Pinpoint the cell where the given text exists, returning its [X, Y] midpoint coordinate. 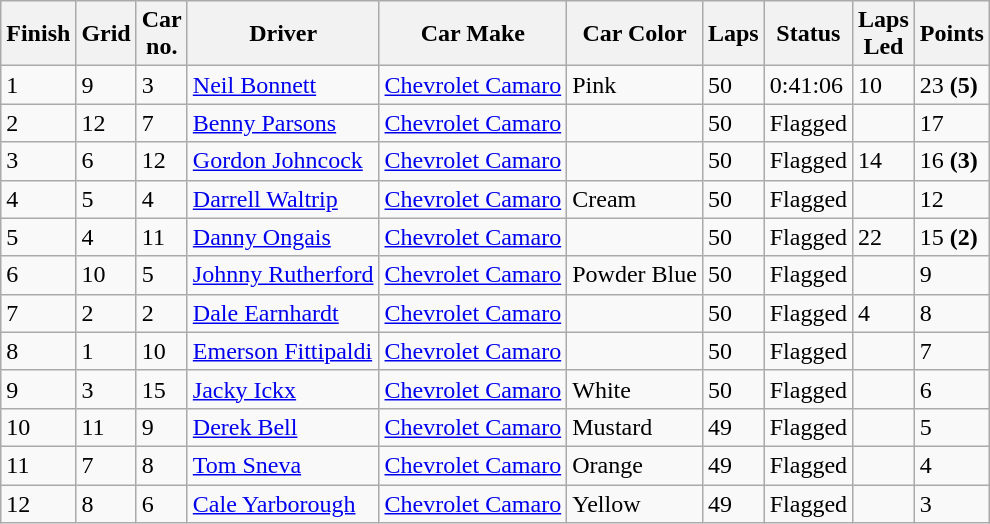
Laps [733, 34]
Orange [635, 465]
0:41:06 [808, 85]
Mustard [635, 427]
Benny Parsons [283, 123]
Yellow [635, 503]
Cale Yarborough [283, 503]
Driver [283, 34]
Cream [635, 199]
Dale Earnhardt [283, 313]
Derek Bell [283, 427]
Tom Sneva [283, 465]
23 (5) [952, 85]
Danny Ongais [283, 237]
Neil Bonnett [283, 85]
16 (3) [952, 161]
17 [952, 123]
Grid [106, 34]
Gordon Johncock [283, 161]
22 [884, 237]
White [635, 389]
Johnny Rutherford [283, 275]
14 [884, 161]
LapsLed [884, 34]
Status [808, 34]
Car Color [635, 34]
Emerson Fittipaldi [283, 351]
Finish [38, 34]
Jacky Ickx [283, 389]
Car Make [473, 34]
Pink [635, 85]
Darrell Waltrip [283, 199]
Carno. [162, 34]
15 [162, 389]
15 (2) [952, 237]
Powder Blue [635, 275]
Points [952, 34]
